Scan for the cell matching the given text and deliver its (x, y) coordinate at center. 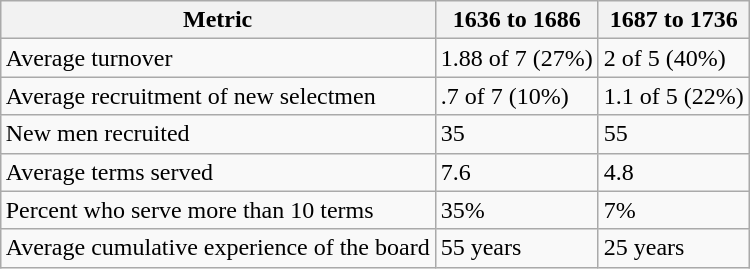
7% (674, 210)
1.1 of 5 (22%) (674, 96)
.7 of 7 (10%) (516, 96)
1.88 of 7 (27%) (516, 58)
Average cumulative experience of the board (218, 248)
35% (516, 210)
Average turnover (218, 58)
Average terms served (218, 172)
Metric (218, 20)
1636 to 1686 (516, 20)
New men recruited (218, 134)
Average recruitment of new selectmen (218, 96)
2 of 5 (40%) (674, 58)
25 years (674, 248)
55 (674, 134)
Percent who serve more than 10 terms (218, 210)
4.8 (674, 172)
55 years (516, 248)
7.6 (516, 172)
35 (516, 134)
1687 to 1736 (674, 20)
